Locate the cell with the specified text and output its [x, y] center coordinate. 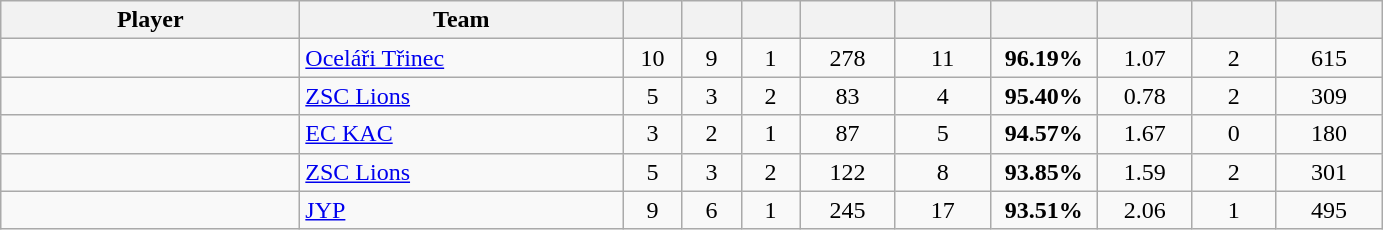
94.57% [1044, 134]
95.40% [1044, 96]
1.59 [1144, 172]
4 [942, 96]
180 [1328, 134]
93.85% [1044, 172]
2.06 [1144, 210]
495 [1328, 210]
JYP [462, 210]
615 [1328, 58]
87 [848, 134]
309 [1328, 96]
0.78 [1144, 96]
10 [652, 58]
96.19% [1044, 58]
83 [848, 96]
245 [848, 210]
EC KAC [462, 134]
17 [942, 210]
11 [942, 58]
122 [848, 172]
278 [848, 58]
Oceláři Třinec [462, 58]
1.07 [1144, 58]
0 [1234, 134]
93.51% [1044, 210]
301 [1328, 172]
6 [712, 210]
1.67 [1144, 134]
Player [150, 20]
8 [942, 172]
Team [462, 20]
